Search for the cell housing the specified text and yield its [X, Y] center coordinate. 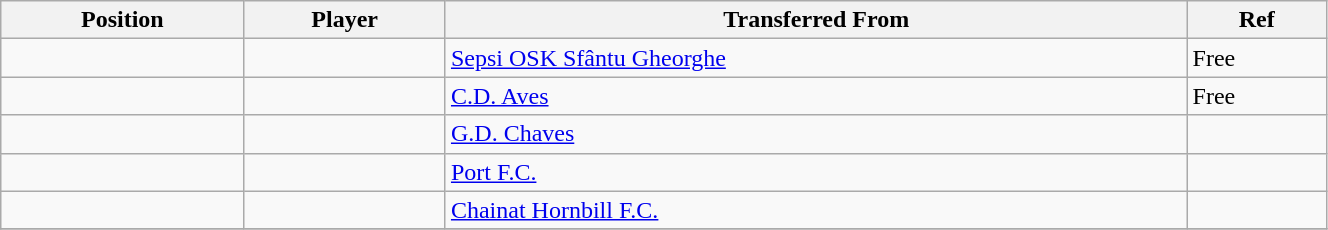
Transferred From [816, 20]
Port F.C. [816, 172]
Position [122, 20]
Ref [1256, 20]
Sepsi OSK Sfântu Gheorghe [816, 58]
Chainat Hornbill F.C. [816, 210]
G.D. Chaves [816, 134]
Player [345, 20]
C.D. Aves [816, 96]
